Find where the given text appears and provide that cell's center as [X, Y] coordinate. 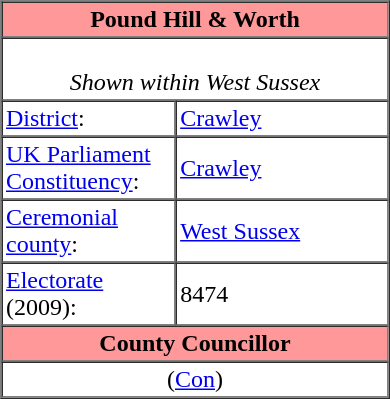
(Con) [196, 380]
County Councillor [196, 344]
UK Parliament Constituency: [89, 168]
West Sussex [282, 232]
Ceremonial county: [89, 232]
District: [89, 118]
Electorate (2009): [89, 294]
8474 [282, 294]
Shown within West Sussex [196, 70]
Pound Hill & Worth [196, 20]
